Output the (x, y) coordinate of the center of the cell containing the given text.  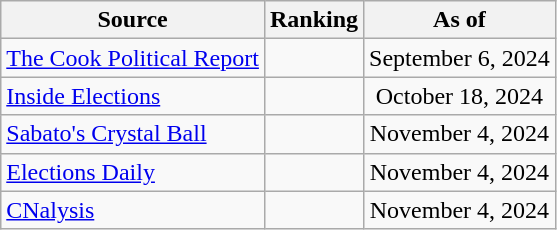
The Cook Political Report (133, 58)
CNalysis (133, 210)
September 6, 2024 (460, 58)
Sabato's Crystal Ball (133, 134)
Ranking (314, 20)
Elections Daily (133, 172)
Inside Elections (133, 96)
October 18, 2024 (460, 96)
As of (460, 20)
Source (133, 20)
